For the text-containing cell, return its midpoint in [X, Y] coordinate format. 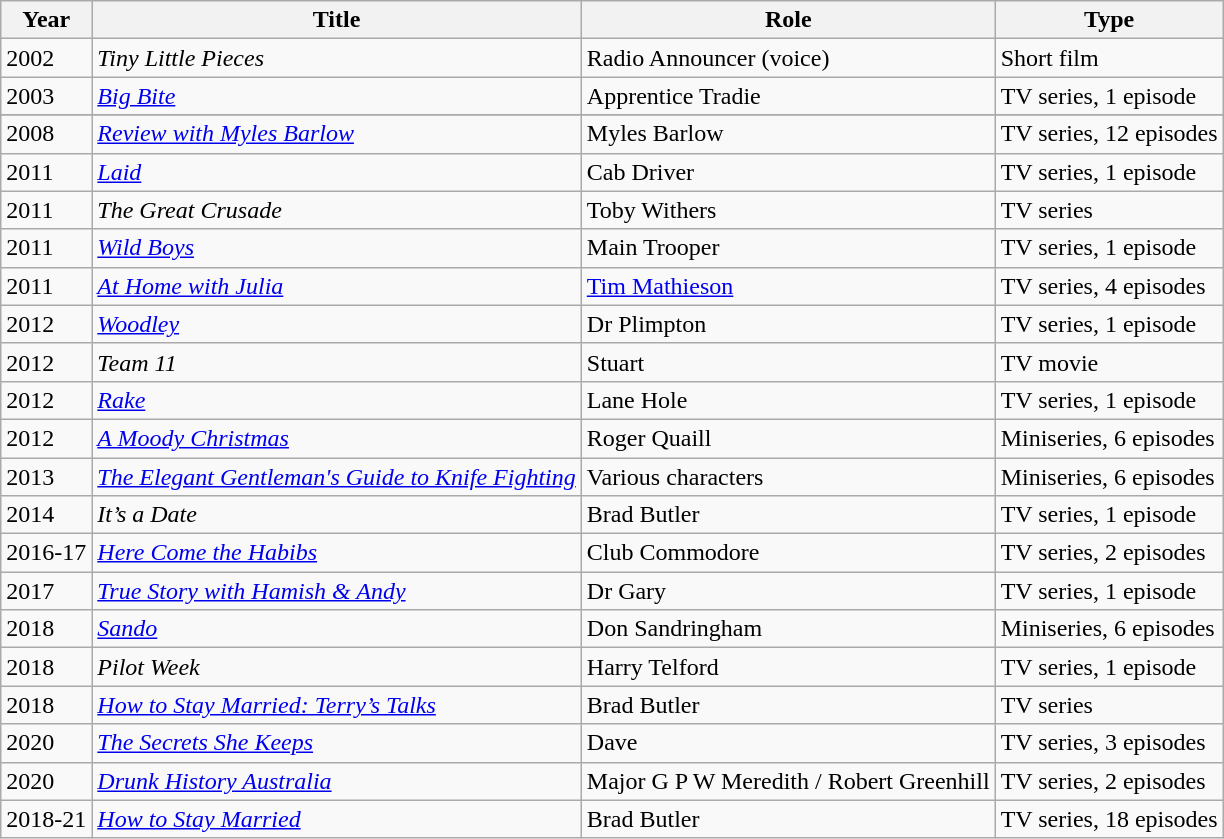
Laid [336, 172]
At Home with Julia [336, 286]
Club Commodore [788, 553]
Dave [788, 743]
Cab Driver [788, 172]
The Great Crusade [336, 210]
The Secrets She Keeps [336, 743]
Drunk History Australia [336, 781]
Main Trooper [788, 248]
Major G P W Meredith / Robert Greenhill [788, 781]
Tiny Little Pieces [336, 58]
Myles Barlow [788, 134]
Rake [336, 400]
2002 [46, 58]
Team 11 [336, 362]
2017 [46, 591]
TV series, 18 episodes [1109, 819]
Apprentice Tradie [788, 96]
It’s a Date [336, 515]
Review with Myles Barlow [336, 134]
Year [46, 20]
TV series, 4 episodes [1109, 286]
Short film [1109, 58]
Various characters [788, 477]
Lane Hole [788, 400]
Toby Withers [788, 210]
2014 [46, 515]
Pilot Week [336, 667]
Wild Boys [336, 248]
Harry Telford [788, 667]
2013 [46, 477]
Stuart [788, 362]
Don Sandringham [788, 629]
Sando [336, 629]
2018-21 [46, 819]
Title [336, 20]
How to Stay Married [336, 819]
Big Bite [336, 96]
2003 [46, 96]
Tim Mathieson [788, 286]
How to Stay Married: Terry’s Talks [336, 705]
Dr Gary [788, 591]
TV series, 12 episodes [1109, 134]
Here Come the Habibs [336, 553]
A Moody Christmas [336, 438]
The Elegant Gentleman's Guide to Knife Fighting [336, 477]
2008 [46, 134]
Radio Announcer (voice) [788, 58]
2016-17 [46, 553]
Woodley [336, 324]
True Story with Hamish & Andy [336, 591]
TV movie [1109, 362]
Roger Quaill [788, 438]
Role [788, 20]
Dr Plimpton [788, 324]
Type [1109, 20]
TV series, 3 episodes [1109, 743]
